Provide the (x, y) coordinate of the cell's center where the given text is located.  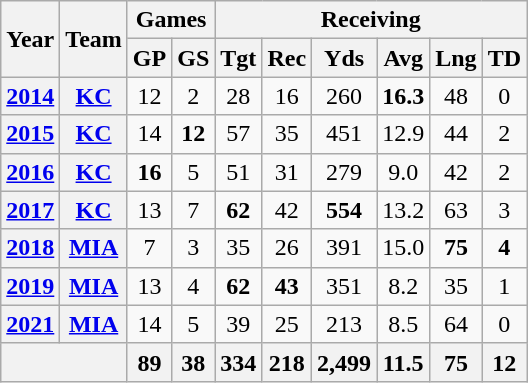
2,499 (344, 362)
39 (238, 324)
31 (287, 172)
279 (344, 172)
213 (344, 324)
2015 (30, 134)
28 (238, 96)
Receiving (371, 20)
2019 (30, 286)
2021 (30, 324)
9.0 (404, 172)
GP (149, 58)
Rec (287, 58)
2016 (30, 172)
2018 (30, 248)
63 (456, 210)
GS (194, 58)
2017 (30, 210)
89 (149, 362)
8.2 (404, 286)
51 (238, 172)
451 (344, 134)
Team (94, 39)
25 (287, 324)
260 (344, 96)
12.9 (404, 134)
554 (344, 210)
391 (344, 248)
38 (194, 362)
Tgt (238, 58)
43 (287, 286)
44 (456, 134)
Lng (456, 58)
57 (238, 134)
Year (30, 39)
2014 (30, 96)
Yds (344, 58)
16.3 (404, 96)
334 (238, 362)
1 (504, 286)
48 (456, 96)
TD (504, 58)
11.5 (404, 362)
218 (287, 362)
Avg (404, 58)
15.0 (404, 248)
8.5 (404, 324)
64 (456, 324)
26 (287, 248)
13.2 (404, 210)
351 (344, 286)
Games (170, 20)
